Pinpoint the cell where the given text exists, returning its (X, Y) midpoint coordinate. 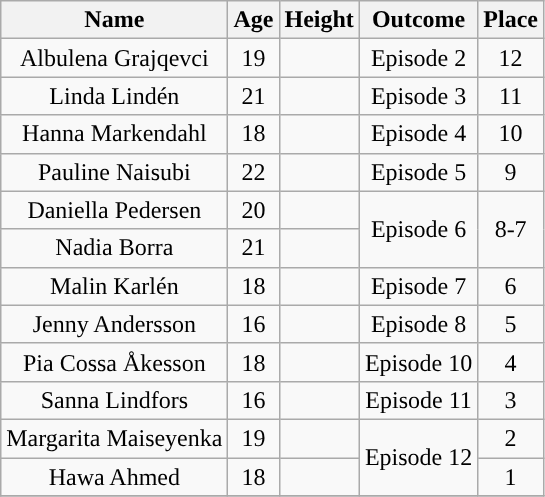
Sanna Lindfors (114, 400)
Episode 3 (418, 96)
3 (511, 400)
Hawa Ahmed (114, 477)
Malin Karlén (114, 286)
8-7 (511, 229)
Name (114, 20)
9 (511, 172)
5 (511, 324)
Episode 12 (418, 457)
11 (511, 96)
Episode 2 (418, 58)
Nadia Borra (114, 248)
Place (511, 20)
Daniella Pedersen (114, 210)
2 (511, 438)
Episode 7 (418, 286)
Linda Lindén (114, 96)
Episode 4 (418, 134)
20 (254, 210)
Margarita Maiseyenka (114, 438)
Episode 6 (418, 229)
Pauline Naisubi (114, 172)
Outcome (418, 20)
Age (254, 20)
Height (319, 20)
1 (511, 477)
Episode 10 (418, 362)
6 (511, 286)
Pia Cossa Åkesson (114, 362)
Episode 11 (418, 400)
4 (511, 362)
Episode 5 (418, 172)
Albulena Grajqevci (114, 58)
12 (511, 58)
Hanna Markendahl (114, 134)
Jenny Andersson (114, 324)
22 (254, 172)
10 (511, 134)
Episode 8 (418, 324)
